Find where the given text appears and provide that cell's center as (X, Y) coordinate. 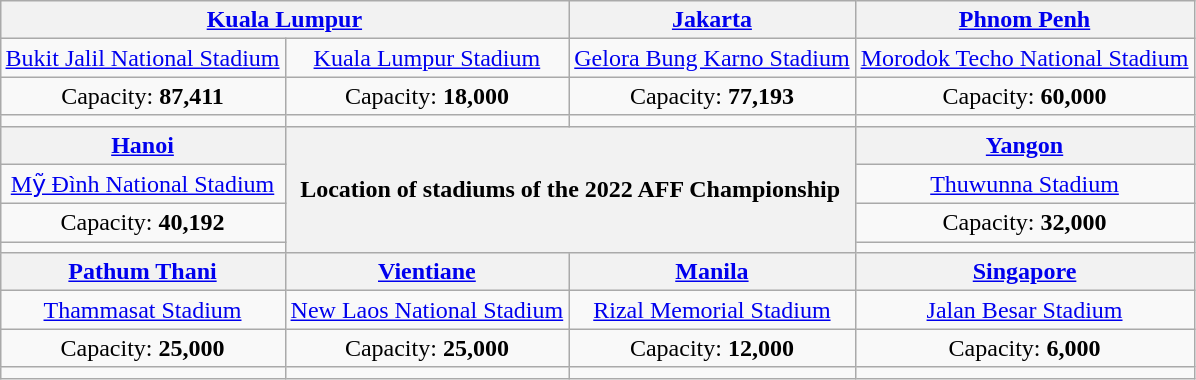
Bukit Jalil National Stadium (142, 58)
Thuwunna Stadium (1024, 184)
Jakarta (712, 20)
Capacity: 77,193 (712, 96)
Manila (712, 272)
Jalan Besar Stadium (1024, 310)
Phnom Penh (1024, 20)
Capacity: 12,000 (712, 348)
Kuala Lumpur (284, 20)
Capacity: 6,000 (1024, 348)
Capacity: 40,192 (142, 223)
New Laos National Stadium (427, 310)
Gelora Bung Karno Stadium (712, 58)
Morodok Techo National Stadium (1024, 58)
Yangon (1024, 145)
Capacity: 32,000 (1024, 223)
Location of stadiums of the 2022 AFF Championship (570, 190)
Pathum Thani (142, 272)
Capacity: 87,411 (142, 96)
Vientiane (427, 272)
Mỹ Đình National Stadium (142, 184)
Capacity: 60,000 (1024, 96)
Rizal Memorial Stadium (712, 310)
Singapore (1024, 272)
Capacity: 18,000 (427, 96)
Thammasat Stadium (142, 310)
Kuala Lumpur Stadium (427, 58)
Hanoi (142, 145)
